Extract the [X, Y] coordinate from the center of the cell holding the provided text.  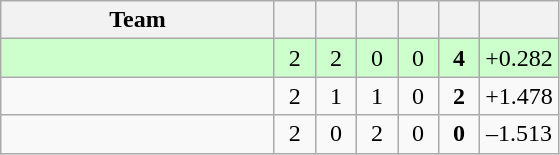
Team [138, 20]
+1.478 [520, 96]
–1.513 [520, 134]
+0.282 [520, 58]
4 [460, 58]
